Locate the cell with the specified text and output its [X, Y] center coordinate. 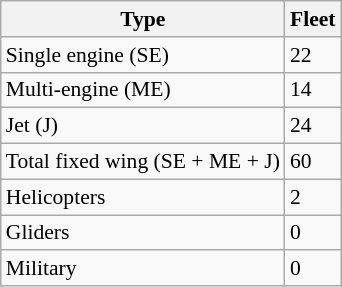
60 [313, 162]
Military [143, 269]
Gliders [143, 233]
Type [143, 19]
Fleet [313, 19]
Jet (J) [143, 126]
14 [313, 90]
Total fixed wing (SE + ME + J) [143, 162]
Helicopters [143, 197]
Multi-engine (ME) [143, 90]
Single engine (SE) [143, 55]
22 [313, 55]
24 [313, 126]
2 [313, 197]
